Capture the cell that displays the provided text and extract its (x, y) central coordinate. 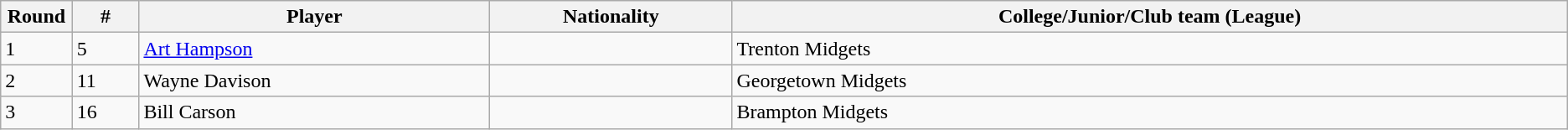
Nationality (611, 17)
3 (37, 112)
1 (37, 49)
5 (106, 49)
Wayne Davison (315, 81)
Art Hampson (315, 49)
College/Junior/Club team (League) (1149, 17)
Georgetown Midgets (1149, 81)
Player (315, 17)
Round (37, 17)
Brampton Midgets (1149, 112)
16 (106, 112)
11 (106, 81)
Trenton Midgets (1149, 49)
2 (37, 81)
Bill Carson (315, 112)
# (106, 17)
